Identify which cell holds the provided text, then report its [x, y] central coordinate. 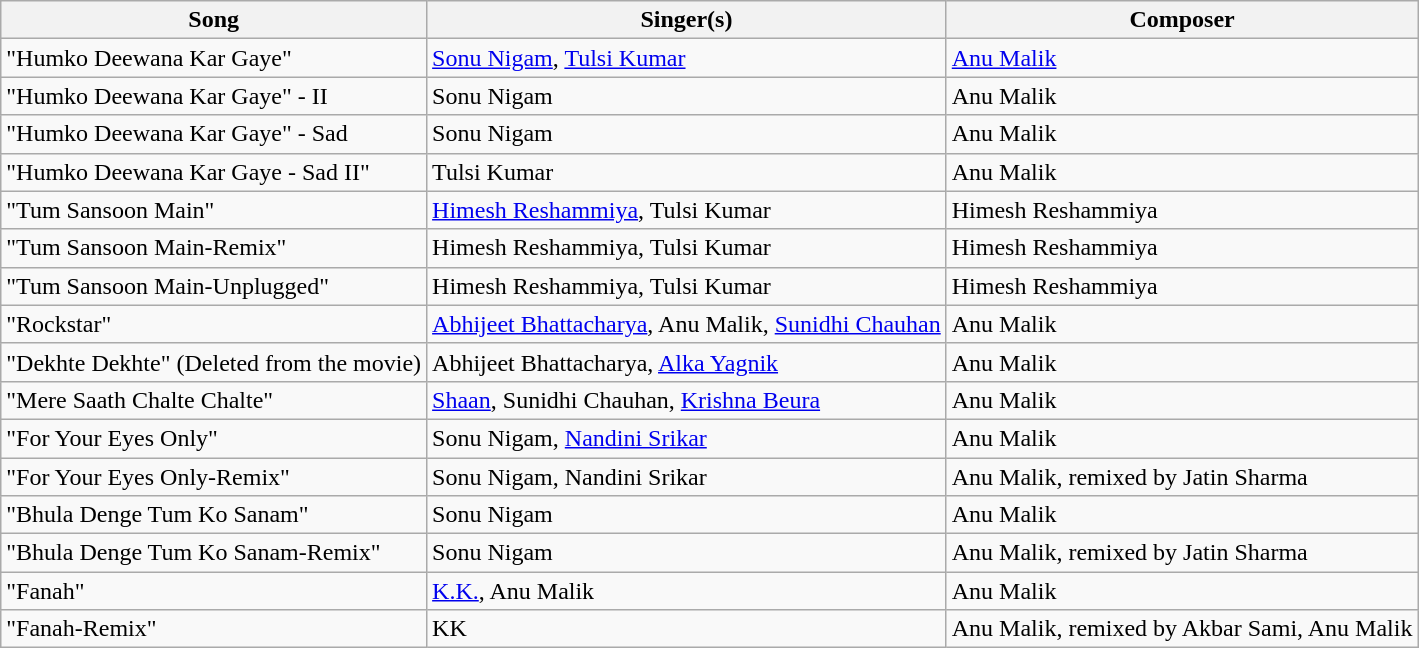
Sonu Nigam, Tulsi Kumar [687, 58]
"Rockstar" [214, 324]
"For Your Eyes Only-Remix" [214, 477]
Anu Malik, remixed by Akbar Sami, Anu Malik [1182, 629]
"Humko Deewana Kar Gaye - Sad II" [214, 172]
"Tum Sansoon Main" [214, 210]
Song [214, 20]
Tulsi Kumar [687, 172]
"Tum Sansoon Main-Unplugged" [214, 286]
"Bhula Denge Tum Ko Sanam-Remix" [214, 553]
Abhijeet Bhattacharya, Anu Malik, Sunidhi Chauhan [687, 324]
"Bhula Denge Tum Ko Sanam" [214, 515]
K.K., Anu Malik [687, 591]
Shaan, Sunidhi Chauhan, Krishna Beura [687, 400]
Composer [1182, 20]
"Tum Sansoon Main-Remix" [214, 248]
"Humko Deewana Kar Gaye" - II [214, 96]
"Dekhte Dekhte" (Deleted from the movie) [214, 362]
Abhijeet Bhattacharya, Alka Yagnik [687, 362]
"Mere Saath Chalte Chalte" [214, 400]
Singer(s) [687, 20]
"Humko Deewana Kar Gaye" - Sad [214, 134]
"Humko Deewana Kar Gaye" [214, 58]
"For Your Eyes Only" [214, 438]
"Fanah" [214, 591]
"Fanah-Remix" [214, 629]
KK [687, 629]
